Identify which cell holds the provided text, then report its (x, y) central coordinate. 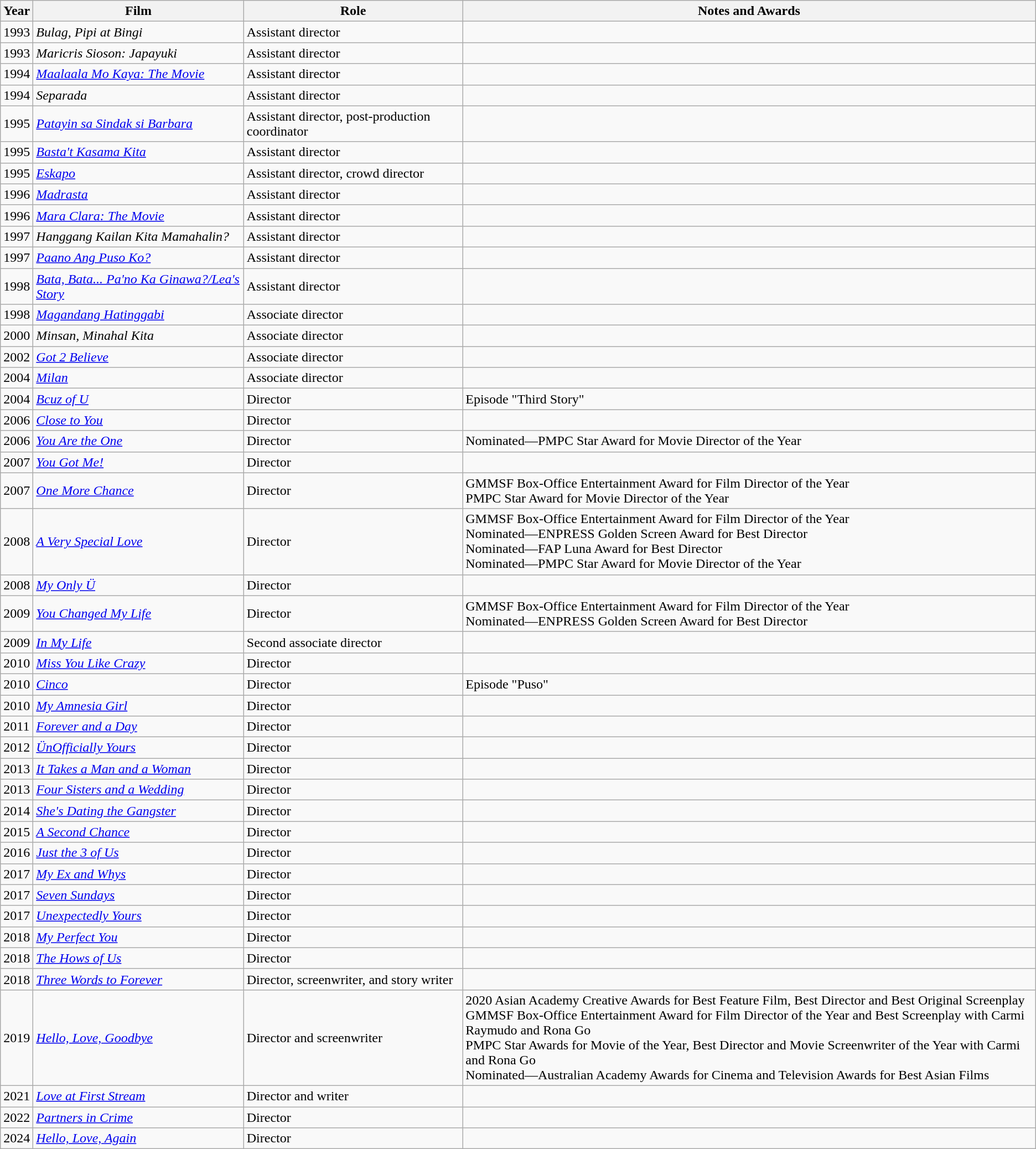
Close to You (138, 420)
Hello, Love, Again (138, 1138)
The Hows of Us (138, 958)
Year (17, 11)
2019 (17, 1037)
Bulag, Pipi at Bingi (138, 32)
Episode "Puso" (749, 684)
2016 (17, 853)
You Got Me! (138, 462)
Basta't Kasama Kita (138, 152)
Milan (138, 378)
Love at First Stream (138, 1096)
My Only Ü (138, 585)
Film (138, 11)
GMMSF Box-Office Entertainment Award for Film Director of the YearPMPC Star Award for Movie Director of the Year (749, 490)
Director, screenwriter, and story writer (353, 979)
2011 (17, 727)
My Ex and Whys (138, 874)
A Very Special Love (138, 541)
Minsan, Minahal Kita (138, 336)
It Takes a Man and a Woman (138, 769)
Seven Sundays (138, 895)
Just the 3 of Us (138, 853)
Unexpectedly Yours (138, 916)
Four Sisters and a Wedding (138, 790)
Bata, Bata... Pa'no Ka Ginawa?/Lea's Story (138, 286)
2021 (17, 1096)
Episode "Third Story" (749, 399)
In My Life (138, 642)
Maricris Sioson: Japayuki (138, 53)
Maalaala Mo Kaya: The Movie (138, 74)
Nominated—PMPC Star Award for Movie Director of the Year (749, 441)
Got 2 Believe (138, 357)
Hello, Love, Goodbye (138, 1037)
Role (353, 11)
A Second Chance (138, 832)
Patayin sa Sindak si Barbara (138, 124)
Hanggang Kailan Kita Mamahalin? (138, 236)
ÜnOfficially Yours (138, 748)
My Perfect You (138, 937)
2022 (17, 1117)
2024 (17, 1138)
Notes and Awards (749, 11)
Bcuz of U (138, 399)
2015 (17, 832)
She's Dating the Gangster (138, 811)
Paano Ang Puso Ko? (138, 257)
2012 (17, 748)
Mara Clara: The Movie (138, 215)
Separada (138, 95)
2000 (17, 336)
Miss You Like Crazy (138, 663)
Magandang Hatinggabi (138, 315)
Partners in Crime (138, 1117)
Director and writer (353, 1096)
Assistant director, post-production coordinator (353, 124)
Second associate director (353, 642)
Forever and a Day (138, 727)
My Amnesia Girl (138, 706)
You Are the One (138, 441)
2002 (17, 357)
2014 (17, 811)
Cinco (138, 684)
Assistant director, crowd director (353, 173)
Madrasta (138, 194)
Three Words to Forever (138, 979)
GMMSF Box-Office Entertainment Award for Film Director of the YearNominated—ENPRESS Golden Screen Award for Best Director (749, 613)
Eskapo (138, 173)
Director and screenwriter (353, 1037)
You Changed My Life (138, 613)
One More Chance (138, 490)
